Scan for the cell matching the given text and deliver its [X, Y] coordinate at center. 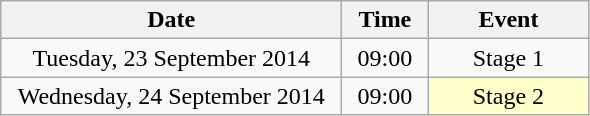
Time [385, 20]
Tuesday, 23 September 2014 [172, 58]
Stage 2 [508, 96]
Stage 1 [508, 58]
Event [508, 20]
Wednesday, 24 September 2014 [172, 96]
Date [172, 20]
